Locate the cell with the specified text and output its (x, y) center coordinate. 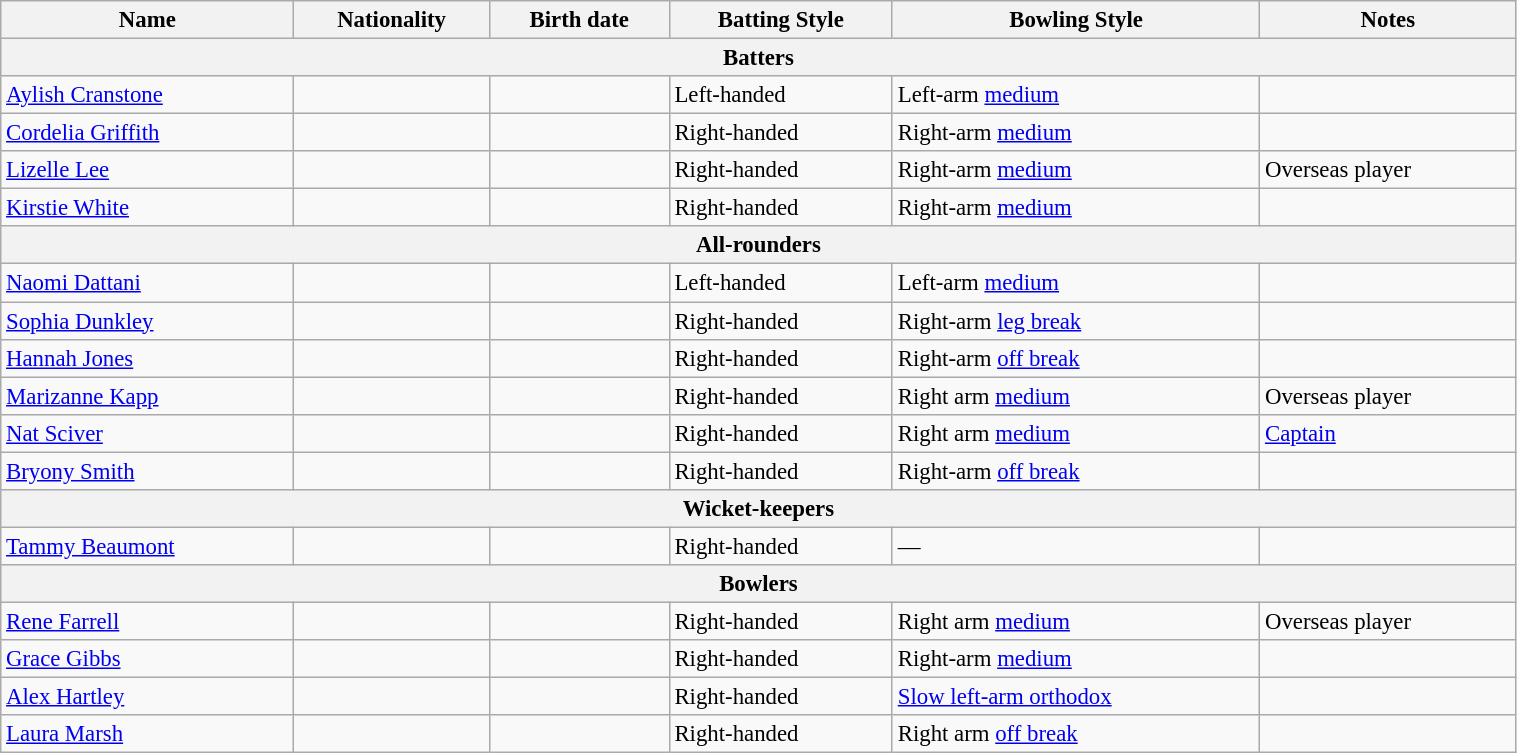
Wicket-keepers (758, 509)
Aylish Cranstone (148, 95)
Right-arm leg break (1076, 321)
Name (148, 20)
All-rounders (758, 245)
Sophia Dunkley (148, 321)
Birth date (579, 20)
Laura Marsh (148, 734)
Right arm off break (1076, 734)
Lizelle Lee (148, 170)
Bowlers (758, 584)
Captain (1388, 433)
Rene Farrell (148, 621)
Kirstie White (148, 208)
Hannah Jones (148, 358)
Cordelia Griffith (148, 133)
Grace Gibbs (148, 659)
Naomi Dattani (148, 283)
Batters (758, 58)
Slow left-arm orthodox (1076, 697)
Alex Hartley (148, 697)
Batting Style (780, 20)
— (1076, 546)
Tammy Beaumont (148, 546)
Bowling Style (1076, 20)
Notes (1388, 20)
Bryony Smith (148, 471)
Nationality (392, 20)
Nat Sciver (148, 433)
Marizanne Kapp (148, 396)
